Identify which cell holds the provided text, then report its (X, Y) central coordinate. 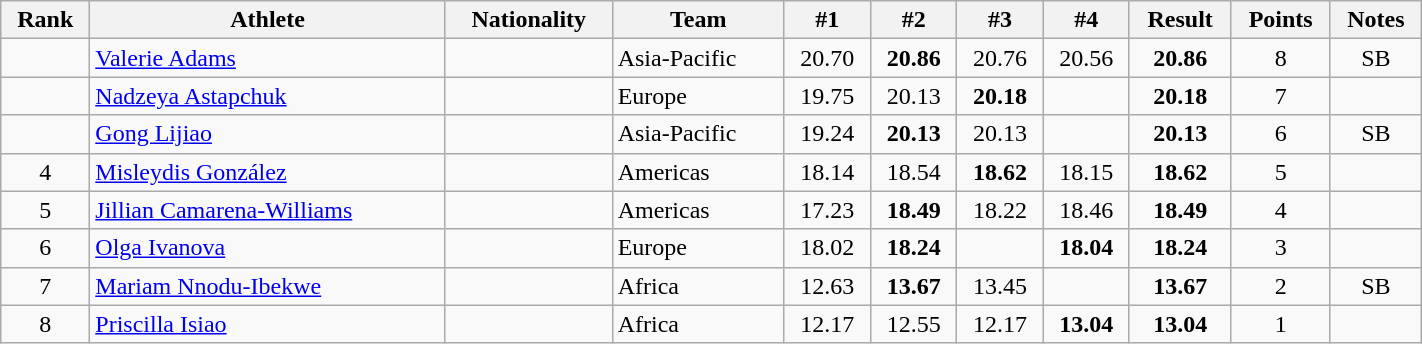
Result (1180, 20)
Team (698, 20)
12.55 (914, 324)
17.23 (827, 210)
Points (1281, 20)
#1 (827, 20)
13.45 (1000, 286)
#3 (1000, 20)
Athlete (268, 20)
Gong Lijiao (268, 134)
19.75 (827, 96)
Nationality (528, 20)
#4 (1086, 20)
Priscilla Isiao (268, 324)
20.70 (827, 58)
3 (1281, 248)
18.04 (1086, 248)
Notes (1376, 20)
18.02 (827, 248)
#2 (914, 20)
Nadzeya Astapchuk (268, 96)
Rank (46, 20)
Jillian Camarena-Williams (268, 210)
20.56 (1086, 58)
2 (1281, 286)
18.54 (914, 172)
Valerie Adams (268, 58)
20.76 (1000, 58)
Olga Ivanova (268, 248)
18.14 (827, 172)
1 (1281, 324)
Mariam Nnodu-Ibekwe (268, 286)
12.63 (827, 286)
18.15 (1086, 172)
Misleydis González (268, 172)
19.24 (827, 134)
18.22 (1000, 210)
18.46 (1086, 210)
